Locate the cell with the specified text and output its [X, Y] center coordinate. 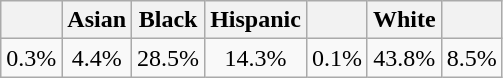
28.5% [168, 58]
0.3% [32, 58]
14.3% [256, 58]
8.5% [472, 58]
White [404, 20]
Asian [97, 20]
Black [168, 20]
4.4% [97, 58]
43.8% [404, 58]
0.1% [336, 58]
Hispanic [256, 20]
